Detect which cell encompasses the target text, then output its (x, y) center coordinate. 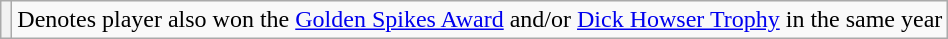
Denotes player also won the Golden Spikes Award and/or Dick Howser Trophy in the same year (480, 20)
